Provide the (x, y) coordinate of the cell's center where the given text is located.  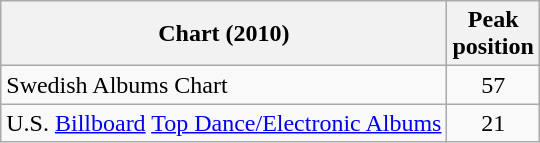
21 (493, 123)
57 (493, 85)
Swedish Albums Chart (224, 85)
U.S. Billboard Top Dance/Electronic Albums (224, 123)
Peakposition (493, 34)
Chart (2010) (224, 34)
